Find where the given text appears and provide that cell's center as (X, Y) coordinate. 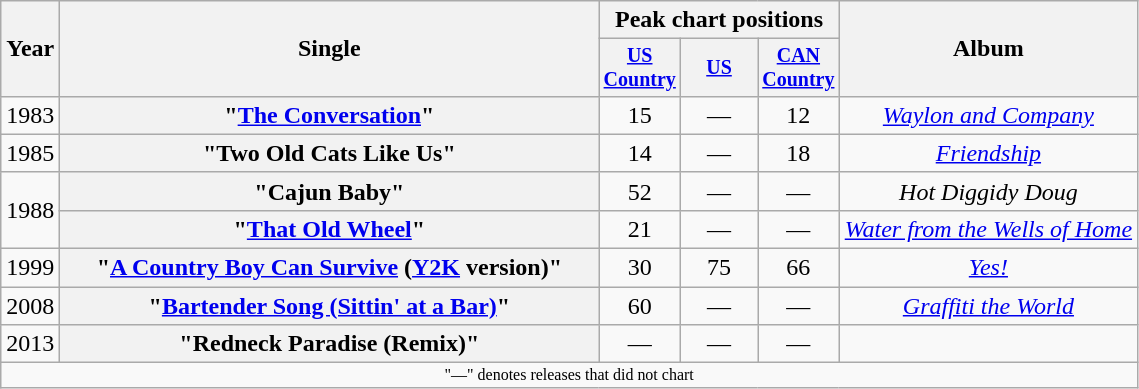
Graffiti the World (988, 306)
15 (640, 115)
12 (799, 115)
Peak chart positions (719, 20)
CAN Country (799, 68)
1999 (30, 268)
"Bartender Song (Sittin' at a Bar)" (330, 306)
52 (640, 191)
Friendship (988, 153)
1988 (30, 210)
Album (988, 49)
"Redneck Paradise (Remix)" (330, 344)
Yes! (988, 268)
"—" denotes releases that did not chart (570, 375)
US (720, 68)
"Two Old Cats Like Us" (330, 153)
21 (640, 229)
Waylon and Company (988, 115)
"The Conversation" (330, 115)
Hot Diggidy Doug (988, 191)
66 (799, 268)
"That Old Wheel" (330, 229)
Year (30, 49)
Single (330, 49)
US Country (640, 68)
Water from the Wells of Home (988, 229)
75 (720, 268)
18 (799, 153)
30 (640, 268)
1983 (30, 115)
60 (640, 306)
2008 (30, 306)
"Cajun Baby" (330, 191)
2013 (30, 344)
14 (640, 153)
"A Country Boy Can Survive (Y2K version)" (330, 268)
1985 (30, 153)
